For the text-containing cell, return its midpoint in (X, Y) coordinate format. 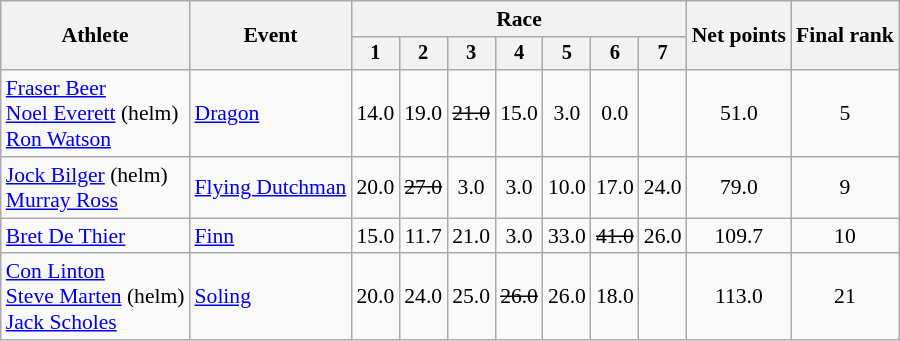
25.0 (471, 298)
Final rank (845, 36)
41.0 (615, 236)
Flying Dutchman (271, 188)
Event (271, 36)
Finn (271, 236)
Soling (271, 298)
Bret De Thier (96, 236)
Dragon (271, 114)
14.0 (375, 114)
10.0 (567, 188)
33.0 (567, 236)
19.0 (423, 114)
18.0 (615, 298)
9 (845, 188)
Race (518, 19)
Athlete (96, 36)
Con LintonSteve Marten (helm)Jack Scholes (96, 298)
6 (615, 54)
11.7 (423, 236)
7 (663, 54)
Fraser BeerNoel Everett (helm)Ron Watson (96, 114)
27.0 (423, 188)
1 (375, 54)
2 (423, 54)
17.0 (615, 188)
21 (845, 298)
10 (845, 236)
109.7 (739, 236)
51.0 (739, 114)
Net points (739, 36)
3 (471, 54)
Jock Bilger (helm)Murray Ross (96, 188)
113.0 (739, 298)
79.0 (739, 188)
0.0 (615, 114)
4 (519, 54)
